Search for the cell housing the specified text and yield its (X, Y) center coordinate. 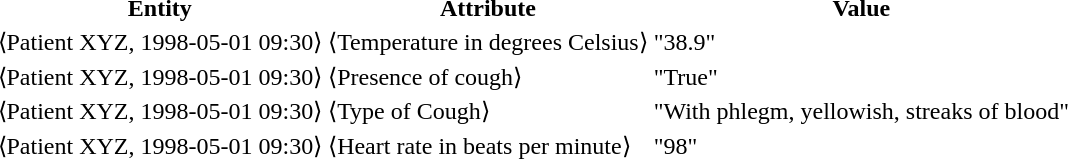
⟨Temperature in degrees Celsius⟩ (488, 42)
⟨Presence of cough⟩ (488, 76)
⟨Type of Cough⟩ (488, 111)
